Provide the [x, y] coordinate of the cell's center where the given text is located.  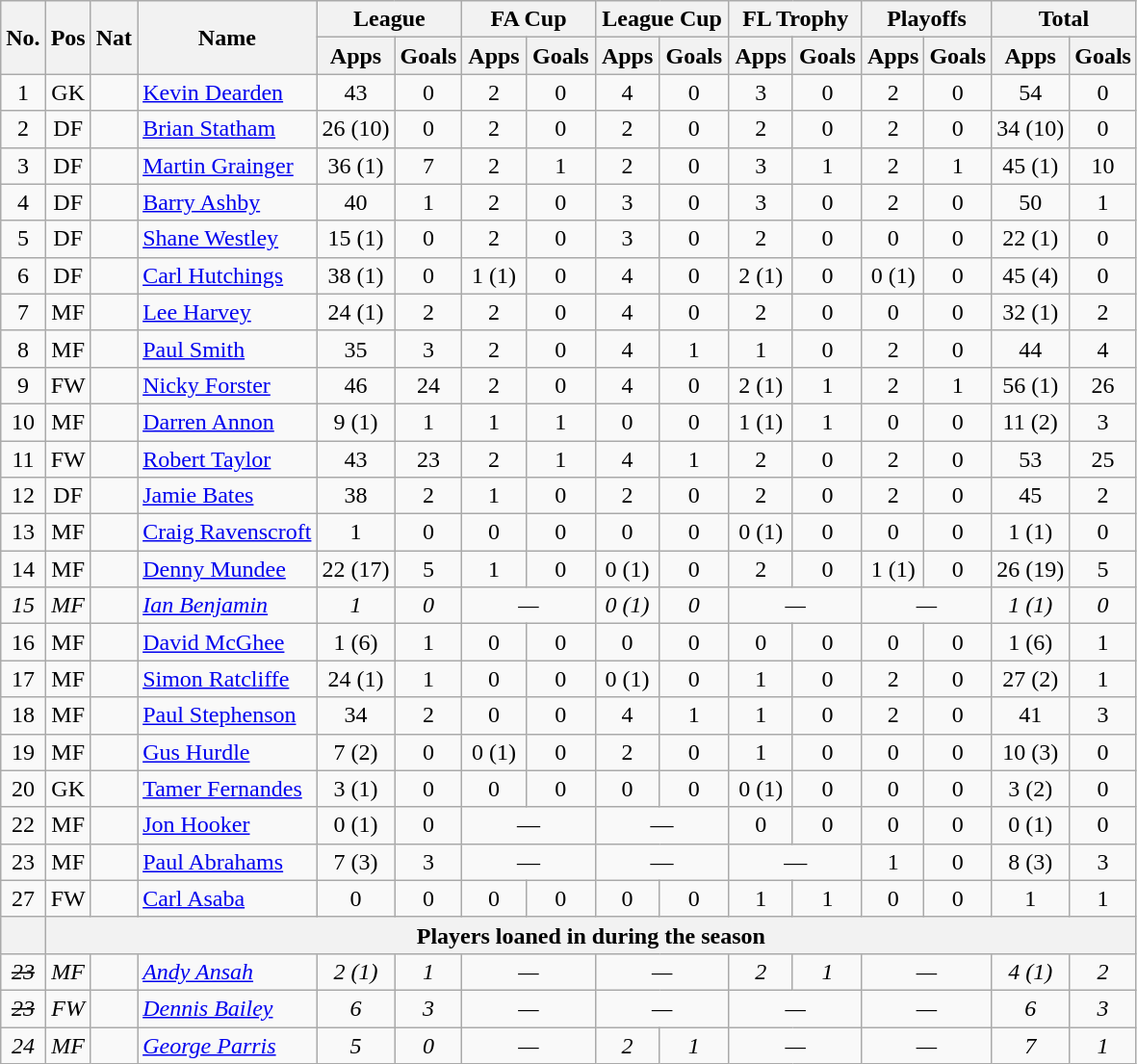
44 [1030, 349]
27 (2) [1030, 679]
Lee Harvey [227, 312]
16 [23, 642]
FA Cup [530, 19]
19 [23, 752]
54 [1030, 92]
Paul Stephenson [227, 715]
35 [356, 349]
3 (2) [1030, 789]
22 (1) [1030, 239]
Nat [114, 38]
53 [1030, 459]
15 (1) [356, 239]
Andy Ansah [227, 972]
14 [23, 569]
League Cup [662, 19]
Total [1065, 19]
56 (1) [1030, 385]
34 (10) [1030, 129]
Players loaned in during the season [591, 935]
Gus Hurdle [227, 752]
34 [356, 715]
26 [1103, 385]
36 (1) [356, 166]
League [389, 19]
Jon Hooker [227, 825]
18 [23, 715]
Denny Mundee [227, 569]
17 [23, 679]
Shane Westley [227, 239]
9 (1) [356, 422]
10 (3) [1030, 752]
Simon Ratcliffe [227, 679]
22 [23, 825]
20 [23, 789]
8 [23, 349]
Brian Statham [227, 129]
32 (1) [1030, 312]
45 (1) [1030, 166]
38 [356, 496]
26 (19) [1030, 569]
Darren Annon [227, 422]
Kevin Dearden [227, 92]
3 (1) [356, 789]
Tamer Fernandes [227, 789]
FL Trophy [795, 19]
40 [356, 202]
7 (2) [356, 752]
11 (2) [1030, 422]
12 [23, 496]
46 [356, 385]
15 [23, 606]
No. [23, 38]
Barry Ashby [227, 202]
Paul Smith [227, 349]
Jamie Bates [227, 496]
41 [1030, 715]
Pos [67, 38]
Martin Grainger [227, 166]
45 [1030, 496]
22 (17) [356, 569]
27 [23, 898]
50 [1030, 202]
8 (3) [1030, 862]
Carl Asaba [227, 898]
Craig Ravenscroft [227, 532]
Nicky Forster [227, 385]
11 [23, 459]
13 [23, 532]
Robert Taylor [227, 459]
26 (10) [356, 129]
7 (3) [356, 862]
George Parris [227, 1045]
Carl Hutchings [227, 275]
David McGhee [227, 642]
Dennis Bailey [227, 1008]
9 [23, 385]
Name [227, 38]
Ian Benjamin [227, 606]
38 (1) [356, 275]
45 (4) [1030, 275]
4 (1) [1030, 972]
Playoffs [926, 19]
Paul Abrahams [227, 862]
25 [1103, 459]
